Provide the (X, Y) coordinate of the cell's center where the given text is located.  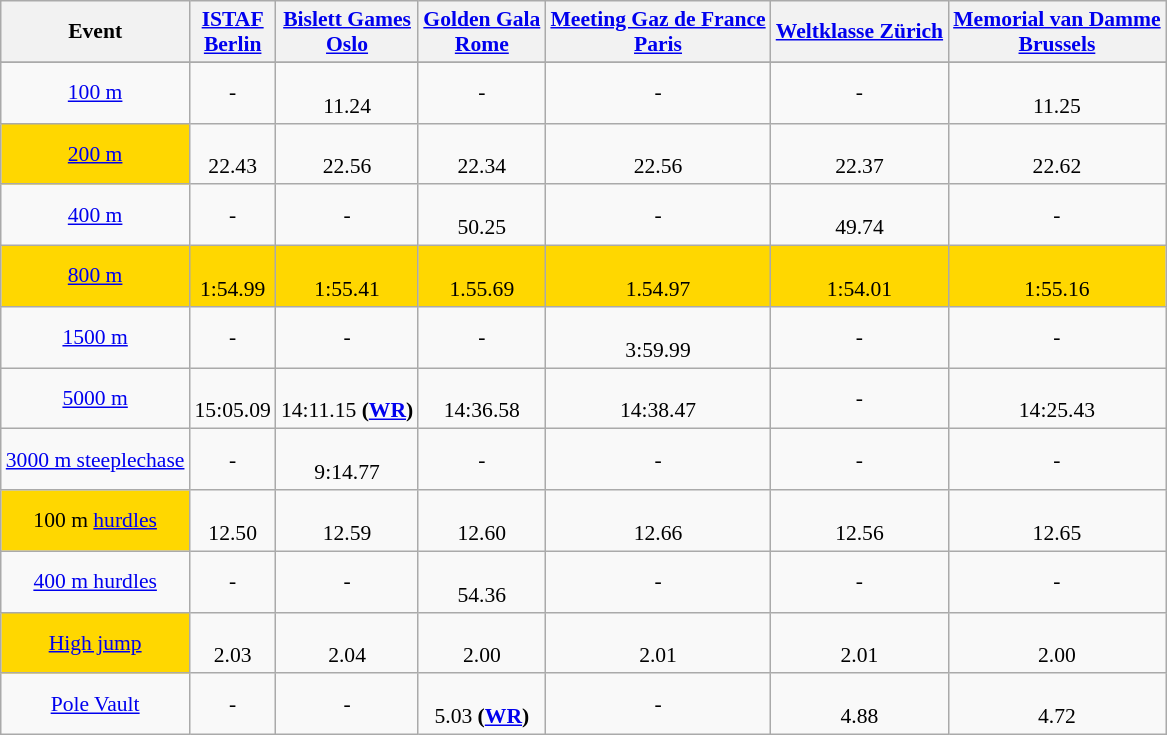
4.88 (860, 704)
100 m (96, 92)
1:54.99 (233, 276)
22.37 (860, 154)
3000 m steeplechase (96, 460)
12.56 (860, 520)
800 m (96, 276)
11.25 (1057, 92)
100 m hurdles (96, 520)
12.65 (1057, 520)
14:25.43 (1057, 398)
1:55.16 (1057, 276)
Golden GalaRome (482, 32)
1:54.01 (860, 276)
2.03 (233, 642)
400 m (96, 216)
22.34 (482, 154)
1.55.69 (482, 276)
ISTAFBerlin (233, 32)
1500 m (96, 338)
12.59 (347, 520)
50.25 (482, 216)
Pole Vault (96, 704)
12.66 (658, 520)
1:55.41 (347, 276)
200 m (96, 154)
4.72 (1057, 704)
12.50 (233, 520)
12.60 (482, 520)
22.62 (1057, 154)
54.36 (482, 582)
2.04 (347, 642)
15:05.09 (233, 398)
Weltklasse Zürich (860, 32)
22.43 (233, 154)
11.24 (347, 92)
Memorial van DammeBrussels (1057, 32)
49.74 (860, 216)
14:38.47 (658, 398)
High jump (96, 642)
5000 m (96, 398)
1.54.97 (658, 276)
3:59.99 (658, 338)
14:11.15 (WR) (347, 398)
Meeting Gaz de FranceParis (658, 32)
9:14.77 (347, 460)
5.03 (WR) (482, 704)
400 m hurdles (96, 582)
Event (96, 32)
Bislett GamesOslo (347, 32)
14:36.58 (482, 398)
